Return (x, y) of the center of cell containing provided text 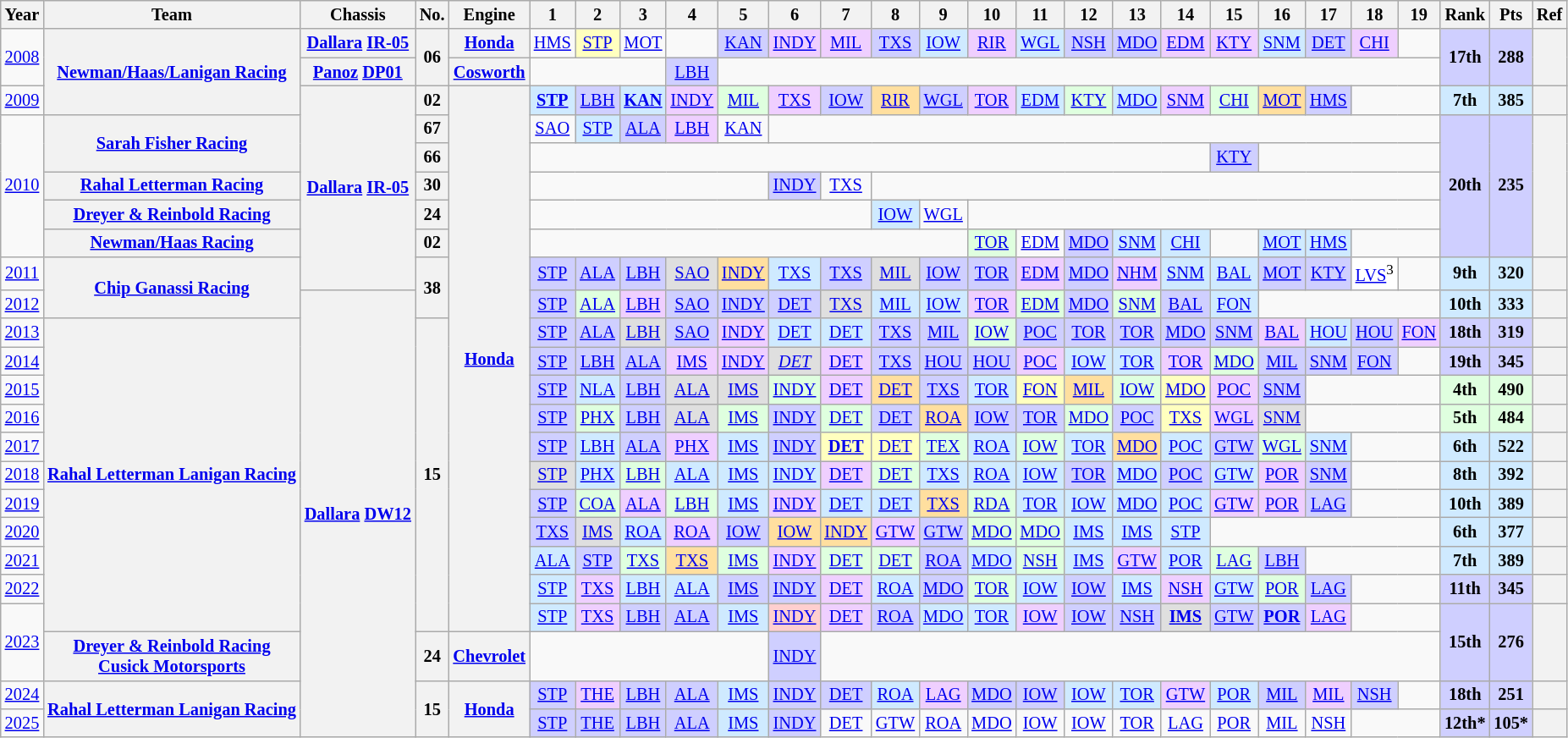
67 (432, 129)
17th (1465, 58)
251 (1510, 695)
18 (1374, 14)
333 (1510, 304)
4th (1465, 389)
2013 (22, 333)
3 (643, 14)
2019 (22, 504)
2023 (22, 642)
2018 (22, 475)
Chassis (358, 14)
2008 (22, 58)
2021 (22, 560)
2009 (22, 100)
Dallara DW12 (358, 513)
392 (1510, 475)
10 (992, 14)
Engine (489, 14)
2011 (22, 273)
15th (1465, 642)
2012 (22, 304)
2025 (22, 723)
2010 (22, 185)
1 (553, 14)
12th* (1465, 723)
Newman/Haas/Lanigan Racing (172, 71)
LVS3 (1374, 273)
NHM (1137, 273)
11th (1465, 589)
14 (1185, 14)
Dreyer & Reinbold Racing (172, 214)
288 (1510, 58)
235 (1510, 185)
Year (22, 14)
16 (1282, 14)
2016 (22, 418)
66 (432, 157)
8th (1465, 475)
Cosworth (489, 72)
522 (1510, 446)
06 (432, 58)
9 (943, 14)
Sarah Fisher Racing (172, 142)
319 (1510, 333)
Dreyer & Reinbold RacingCusick Motorsports (172, 656)
5th (1465, 418)
105* (1510, 723)
490 (1510, 389)
Ref (1549, 14)
7 (846, 14)
2017 (22, 446)
484 (1510, 418)
Newman/Haas Racing (172, 243)
2024 (22, 695)
TEX (943, 446)
2022 (22, 589)
385 (1510, 100)
Panoz DP01 (358, 72)
RDA (992, 504)
12 (1088, 14)
9th (1465, 273)
NLA (597, 389)
38 (432, 288)
2 (597, 14)
320 (1510, 273)
17 (1329, 14)
6 (795, 14)
COA (597, 504)
Rahal Letterman Racing (172, 185)
Rank (1465, 14)
5 (743, 14)
19th (1465, 361)
No. (432, 14)
20th (1465, 185)
19 (1419, 14)
8 (895, 14)
30 (432, 185)
2014 (22, 361)
2015 (22, 389)
Team (172, 14)
Chip Ganassi Racing (172, 288)
Chevrolet (489, 656)
377 (1510, 531)
276 (1510, 642)
Pts (1510, 14)
13 (1137, 14)
11 (1041, 14)
4 (692, 14)
2020 (22, 531)
